Capture the cell that displays the provided text and extract its [X, Y] central coordinate. 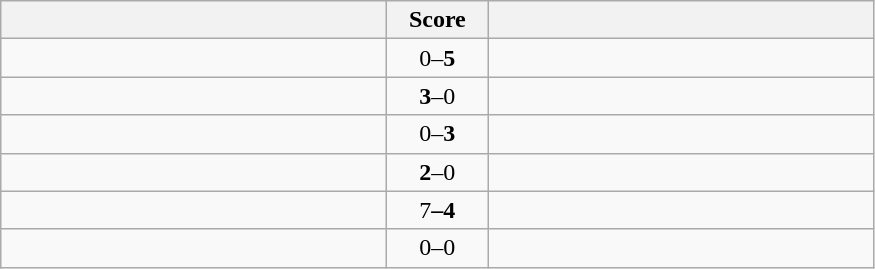
0–5 [438, 58]
3–0 [438, 96]
0–0 [438, 248]
2–0 [438, 172]
Score [438, 20]
7–4 [438, 210]
0–3 [438, 134]
